Capture the cell that displays the provided text and extract its (x, y) central coordinate. 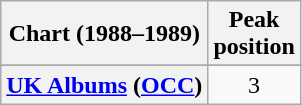
3 (254, 85)
Peakposition (254, 34)
UK Albums (OCC) (104, 85)
Chart (1988–1989) (104, 34)
